Locate the cell with the specified text and output its [x, y] center coordinate. 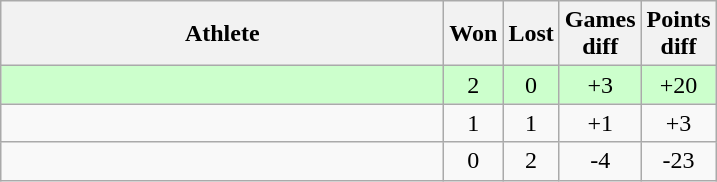
Athlete [222, 34]
Lost [531, 34]
Pointsdiff [678, 34]
+1 [600, 123]
+20 [678, 85]
Gamesdiff [600, 34]
-4 [600, 161]
Won [474, 34]
-23 [678, 161]
